Return (x, y) of the center of cell containing provided text 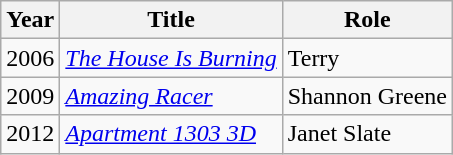
Year (30, 20)
Terry (367, 58)
2009 (30, 96)
2006 (30, 58)
Role (367, 20)
2012 (30, 134)
The House Is Burning (171, 58)
Shannon Greene (367, 96)
Apartment 1303 3D (171, 134)
Amazing Racer (171, 96)
Janet Slate (367, 134)
Title (171, 20)
